Return [x, y] of the center of cell containing provided text 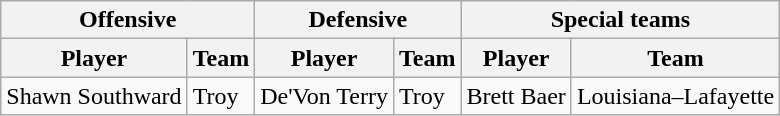
Offensive [128, 20]
Louisiana–Lafayette [675, 96]
Defensive [358, 20]
Shawn Southward [94, 96]
Special teams [620, 20]
De'Von Terry [324, 96]
Brett Baer [516, 96]
